Output the (X, Y) coordinate of the center of the cell containing the given text.  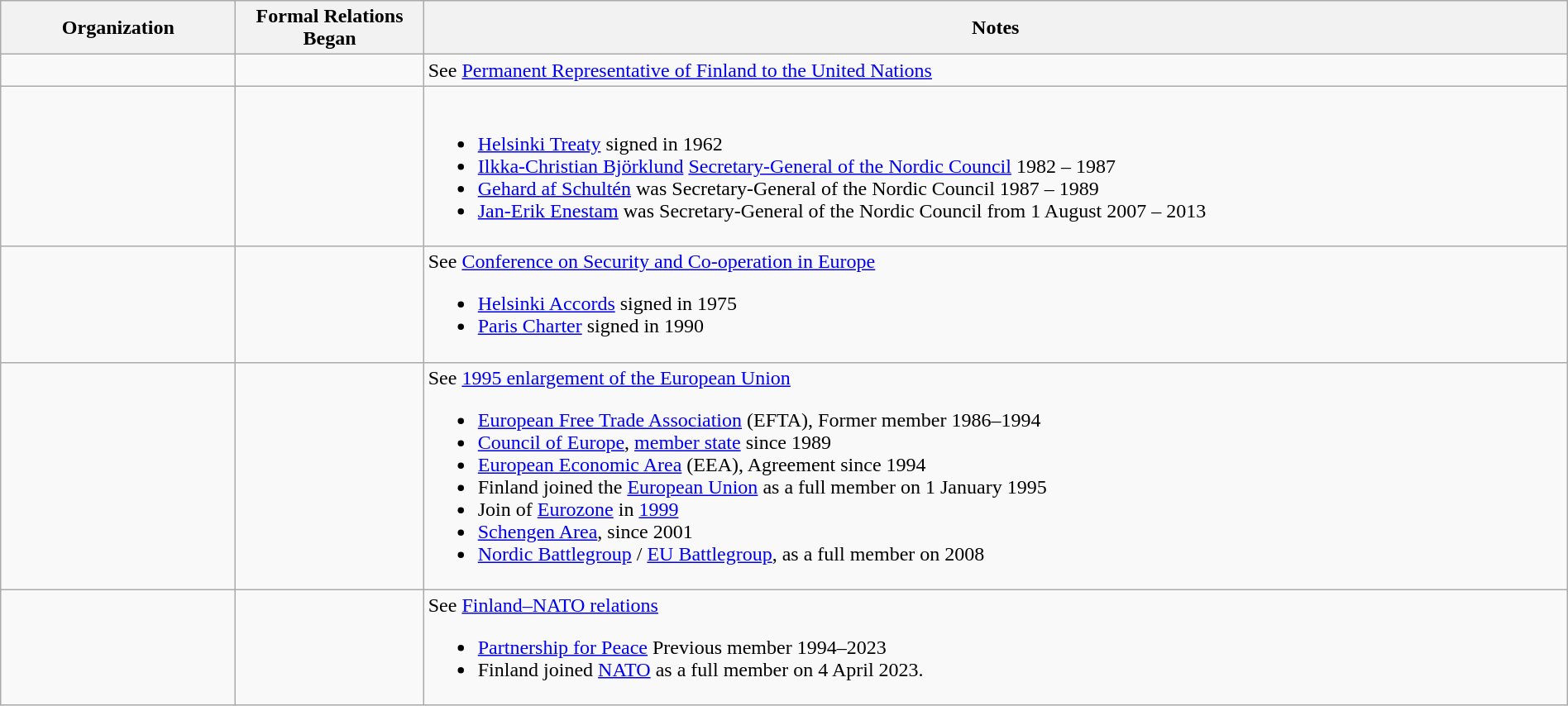
See Conference on Security and Co-operation in Europe Helsinki Accords signed in 1975Paris Charter signed in 1990 (996, 304)
See Permanent Representative of Finland to the United Nations (996, 70)
Organization (118, 28)
Formal Relations Began (329, 28)
See Finland–NATO relations Partnership for Peace Previous member 1994–2023Finland joined NATO as a full member on 4 April 2023. (996, 647)
Notes (996, 28)
